Identify which cell holds the provided text, then report its [X, Y] central coordinate. 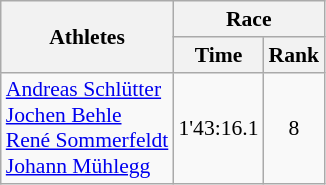
Race [248, 19]
Andreas SchlütterJochen BehleRené SommerfeldtJohann Mühlegg [88, 128]
Rank [294, 55]
Time [218, 55]
1'43:16.1 [218, 128]
Athletes [88, 36]
8 [294, 128]
